Locate the cell with the specified text and output its (x, y) center coordinate. 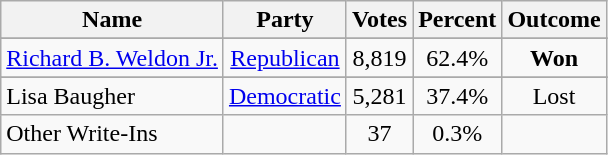
37 (379, 134)
8,819 (379, 58)
Votes (379, 20)
0.3% (458, 134)
Democratic (284, 96)
Richard B. Weldon Jr. (112, 58)
Outcome (554, 20)
Other Write-Ins (112, 134)
Republican (284, 58)
Lisa Baugher (112, 96)
Party (284, 20)
Name (112, 20)
62.4% (458, 58)
37.4% (458, 96)
Lost (554, 96)
Percent (458, 20)
5,281 (379, 96)
Won (554, 58)
